Locate the cell with the specified text and output its [x, y] center coordinate. 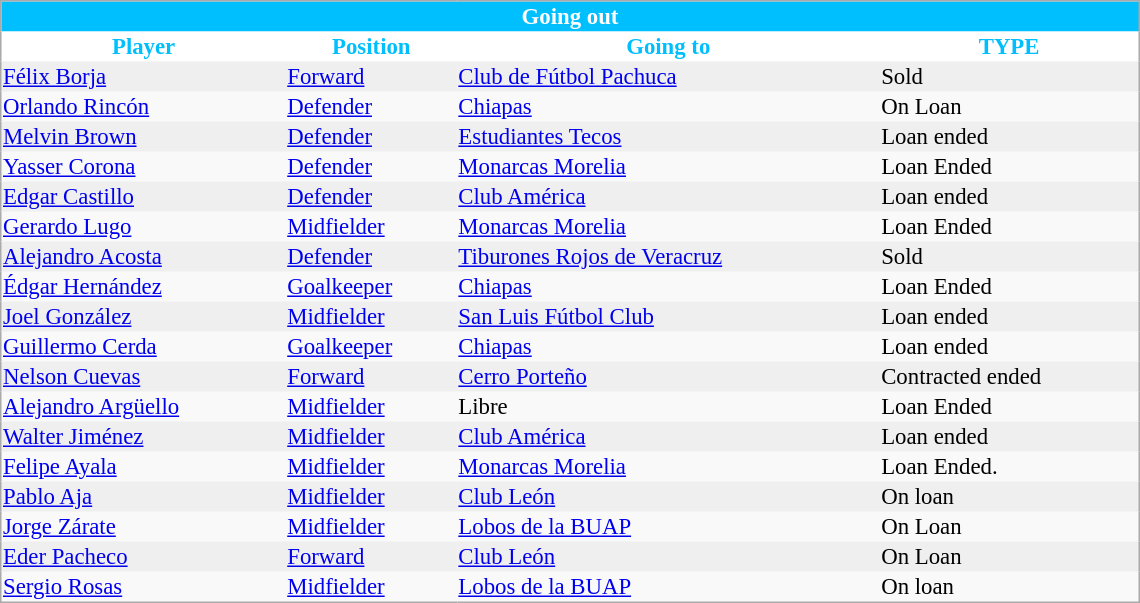
Edgar Castillo [144, 197]
Nelson Cuevas [144, 377]
Libre [668, 407]
Cerro Porteño [668, 377]
Eder Pacheco [144, 557]
Pablo Aja [144, 497]
Yasser Corona [144, 167]
Alejandro Acosta [144, 257]
Tiburones Rojos de Veracruz [668, 257]
Contracted ended [1010, 377]
Club de Fútbol Pachuca [668, 77]
Gerardo Lugo [144, 227]
Felipe Ayala [144, 467]
Félix Borja [144, 77]
TYPE [1010, 47]
San Luis Fútbol Club [668, 317]
Jorge Zárate [144, 527]
Sergio Rosas [144, 588]
Guillermo Cerda [144, 347]
Player [144, 47]
Joel González [144, 317]
Position [372, 47]
Loan Ended. [1010, 467]
Walter Jiménez [144, 437]
Going to [668, 47]
Orlando Rincón [144, 107]
Going out [570, 16]
Melvin Brown [144, 137]
Édgar Hernández [144, 287]
Alejandro Argüello [144, 407]
Estudiantes Tecos [668, 137]
